Search for the cell housing the specified text and yield its [X, Y] center coordinate. 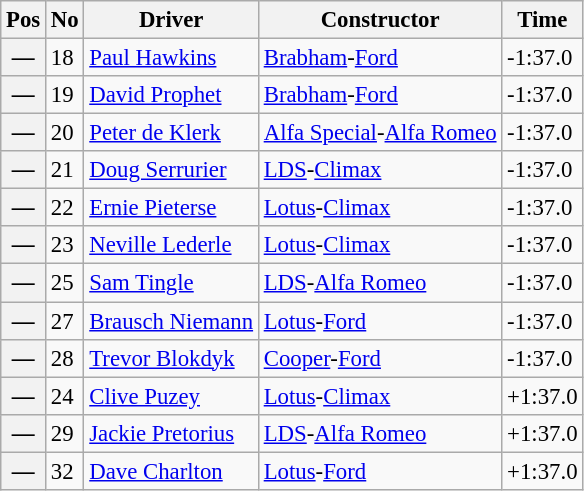
Peter de Klerk [171, 133]
Time [542, 20]
29 [65, 433]
Dave Charlton [171, 471]
Brausch Niemann [171, 321]
22 [65, 208]
Paul Hawkins [171, 58]
Neville Lederle [171, 245]
Alfa Special-Alfa Romeo [380, 133]
27 [65, 321]
23 [65, 245]
25 [65, 283]
Driver [171, 20]
19 [65, 95]
Jackie Pretorius [171, 433]
Doug Serrurier [171, 170]
20 [65, 133]
21 [65, 170]
24 [65, 396]
No [65, 20]
18 [65, 58]
David Prophet [171, 95]
Constructor [380, 20]
Sam Tingle [171, 283]
Ernie Pieterse [171, 208]
Pos [24, 20]
Cooper-Ford [380, 358]
32 [65, 471]
28 [65, 358]
LDS-Climax [380, 170]
Trevor Blokdyk [171, 358]
Clive Puzey [171, 396]
